From the cell containing the given text, extract its center point as (X, Y) coordinate. 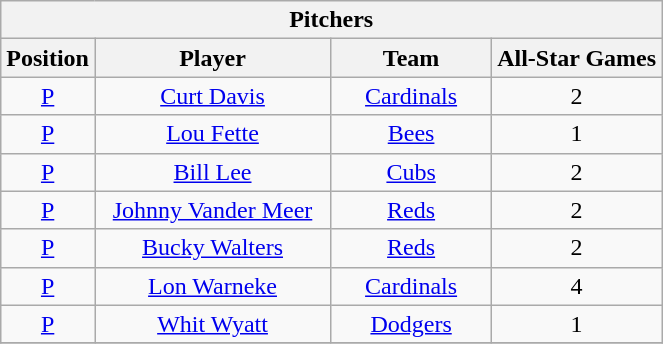
Curt Davis (212, 96)
Lon Warneke (212, 286)
Bees (412, 134)
Position (48, 58)
Bill Lee (212, 172)
Whit Wyatt (212, 324)
Cubs (412, 172)
Bucky Walters (212, 248)
Pitchers (332, 20)
Dodgers (412, 324)
All-Star Games (577, 58)
Player (212, 58)
4 (577, 286)
Team (412, 58)
Lou Fette (212, 134)
Johnny Vander Meer (212, 210)
